Locate the cell with the specified text and output its (x, y) center coordinate. 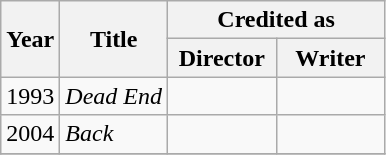
Title (114, 39)
Dead End (114, 96)
Year (30, 39)
2004 (30, 134)
Director (222, 58)
Credited as (276, 20)
Writer (330, 58)
1993 (30, 96)
Back (114, 134)
